Extract the [x, y] coordinate from the center of the cell holding the provided text.  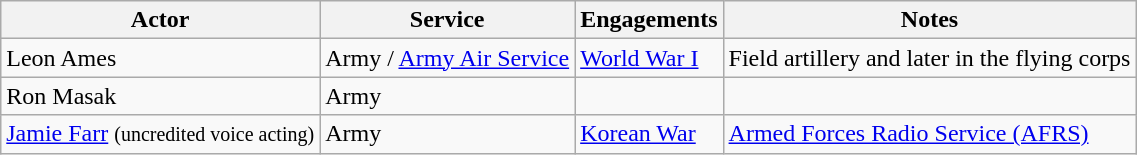
Ron Masak [160, 96]
Engagements [649, 20]
World War I [649, 58]
Korean War [649, 134]
Service [448, 20]
Armed Forces Radio Service (AFRS) [930, 134]
Notes [930, 20]
Field artillery and later in the flying corps [930, 58]
Jamie Farr (uncredited voice acting) [160, 134]
Actor [160, 20]
Leon Ames [160, 58]
Army / Army Air Service [448, 58]
